For the text-containing cell, return its midpoint in [x, y] coordinate format. 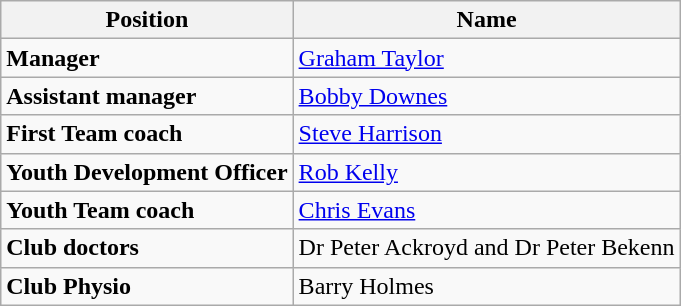
Chris Evans [486, 210]
Graham Taylor [486, 58]
Bobby Downes [486, 96]
Steve Harrison [486, 134]
Assistant manager [147, 96]
Youth Development Officer [147, 172]
First Team coach [147, 134]
Name [486, 20]
Club Physio [147, 286]
Dr Peter Ackroyd and Dr Peter Bekenn [486, 248]
Club doctors [147, 248]
Rob Kelly [486, 172]
Youth Team coach [147, 210]
Position [147, 20]
Barry Holmes [486, 286]
Manager [147, 58]
